Detect which cell encompasses the target text, then output its [x, y] center coordinate. 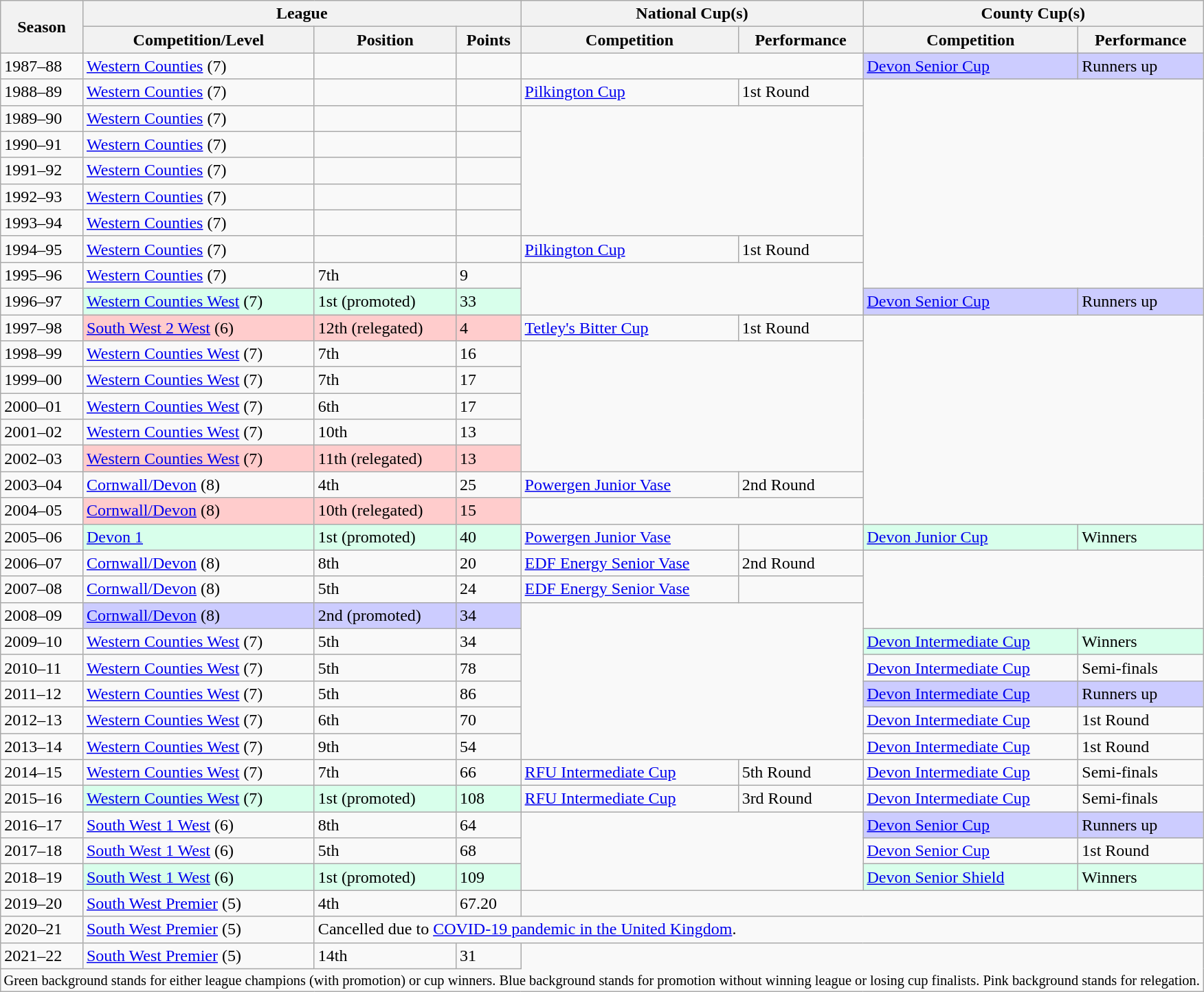
31 [489, 956]
Season [42, 27]
1995–96 [42, 275]
1998–99 [42, 354]
9th [385, 746]
1999–00 [42, 380]
70 [489, 720]
2021–22 [42, 956]
64 [489, 825]
Devon Junior Cup [970, 537]
14th [385, 956]
2016–17 [42, 825]
1989–90 [42, 118]
2001–02 [42, 432]
2010–11 [42, 668]
4 [489, 328]
9 [489, 275]
County Cup(s) [1034, 14]
Devon Senior Shield [970, 877]
40 [489, 537]
2008–09 [42, 615]
Competition/Level [198, 40]
2003–04 [42, 485]
Points [489, 40]
20 [489, 563]
2013–14 [42, 746]
68 [489, 851]
1988–89 [42, 92]
5th Round [801, 773]
1994–95 [42, 249]
3rd Round [801, 799]
86 [489, 694]
Cancelled due to COVID-19 pandemic in the United Kingdom. [759, 929]
2nd (promoted) [385, 615]
2019–20 [42, 903]
1996–97 [42, 301]
1990–91 [42, 144]
2007–08 [42, 589]
2014–15 [42, 773]
2002–03 [42, 459]
1993–94 [42, 223]
2000–01 [42, 406]
2009–10 [42, 641]
24 [489, 589]
33 [489, 301]
Position [385, 40]
1997–98 [42, 328]
1992–93 [42, 197]
10th (relegated) [385, 511]
16 [489, 354]
2006–07 [42, 563]
11th (relegated) [385, 459]
Devon 1 [198, 537]
2018–19 [42, 877]
109 [489, 877]
67.20 [489, 903]
2005–06 [42, 537]
2012–13 [42, 720]
25 [489, 485]
12th (relegated) [385, 328]
South West 2 West (6) [198, 328]
10th [385, 432]
2011–12 [42, 694]
2015–16 [42, 799]
78 [489, 668]
108 [489, 799]
2020–21 [42, 929]
66 [489, 773]
2004–05 [42, 511]
National Cup(s) [692, 14]
2017–18 [42, 851]
15 [489, 511]
1987–88 [42, 66]
54 [489, 746]
Tetley's Bitter Cup [629, 328]
1991–92 [42, 170]
League [302, 14]
